Output the [X, Y] coordinate of the center of the cell containing the given text.  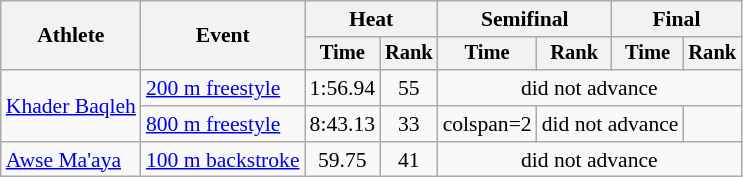
Event [223, 36]
colspan=2 [488, 124]
Semifinal [525, 19]
Athlete [71, 36]
Khader Baqleh [71, 106]
800 m freestyle [223, 124]
Heat [372, 19]
33 [409, 124]
1:56.94 [342, 88]
55 [409, 88]
Final [676, 19]
200 m freestyle [223, 88]
8:43.13 [342, 124]
